Extract the (x, y) coordinate from the center of the cell holding the provided text.  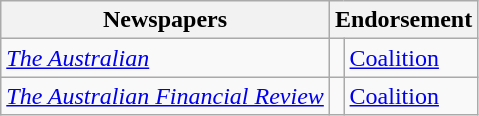
The Australian (166, 58)
Newspapers (166, 20)
The Australian Financial Review (166, 96)
Endorsement (403, 20)
